Output the [X, Y] coordinate of the center of the cell containing the given text.  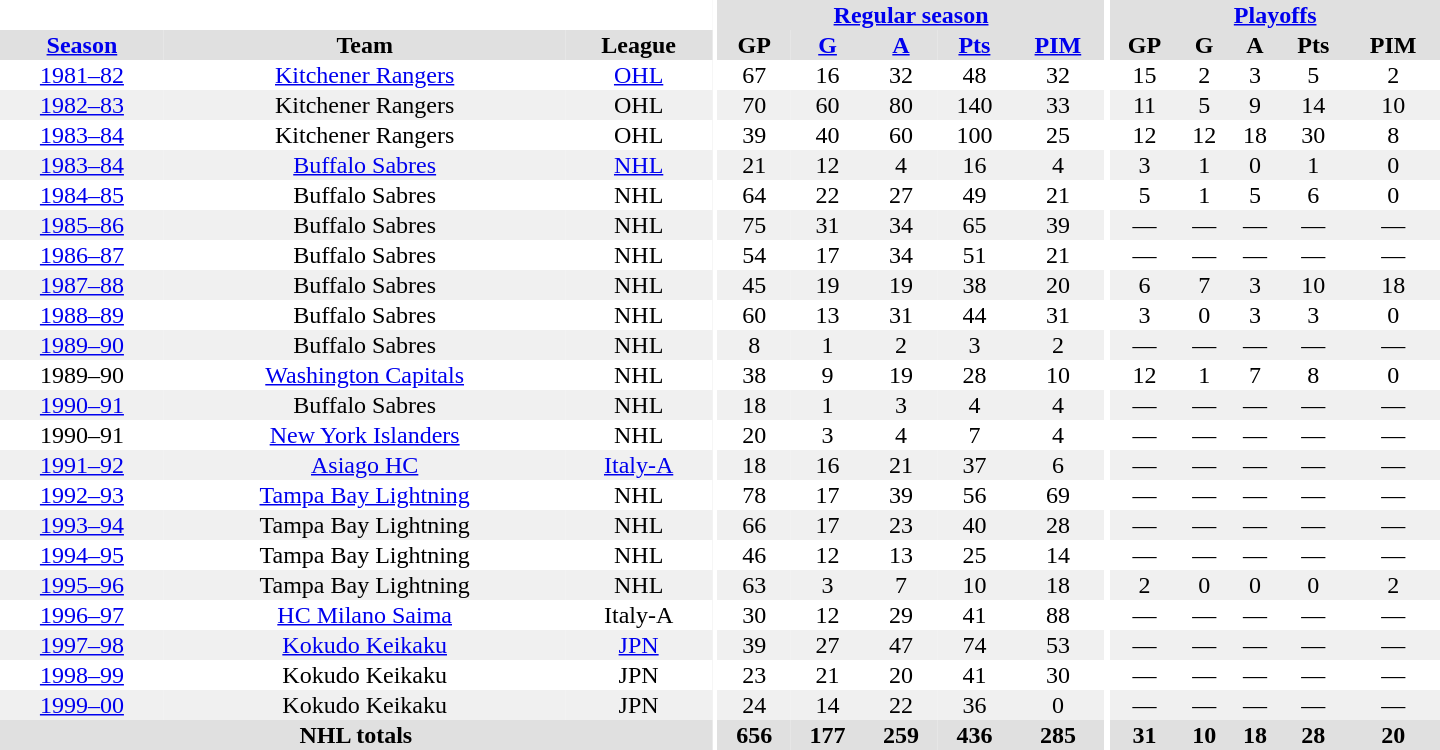
Season [82, 45]
33 [1058, 105]
69 [1058, 495]
36 [974, 705]
Team [365, 45]
75 [754, 225]
29 [900, 615]
656 [754, 735]
1992–93 [82, 495]
1995–96 [82, 585]
100 [974, 135]
53 [1058, 645]
54 [754, 255]
1981–82 [82, 75]
49 [974, 195]
1997–98 [82, 645]
74 [974, 645]
11 [1144, 105]
285 [1058, 735]
New York Islanders [365, 435]
48 [974, 75]
1984–85 [82, 195]
177 [828, 735]
80 [900, 105]
436 [974, 735]
88 [1058, 615]
56 [974, 495]
70 [754, 105]
65 [974, 225]
67 [754, 75]
259 [900, 735]
NHL totals [356, 735]
78 [754, 495]
Asiago HC [365, 465]
46 [754, 555]
1991–92 [82, 465]
47 [900, 645]
66 [754, 525]
League [639, 45]
51 [974, 255]
1982–83 [82, 105]
1985–86 [82, 225]
64 [754, 195]
15 [1144, 75]
HC Milano Saima [365, 615]
24 [754, 705]
1998–99 [82, 675]
37 [974, 465]
1988–89 [82, 315]
Playoffs [1275, 15]
1993–94 [82, 525]
1987–88 [82, 285]
45 [754, 285]
Regular season [910, 15]
1994–95 [82, 555]
44 [974, 315]
140 [974, 105]
Washington Capitals [365, 375]
1986–87 [82, 255]
1999–00 [82, 705]
63 [754, 585]
1996–97 [82, 615]
